Output the [x, y] coordinate of the center of the cell containing the given text.  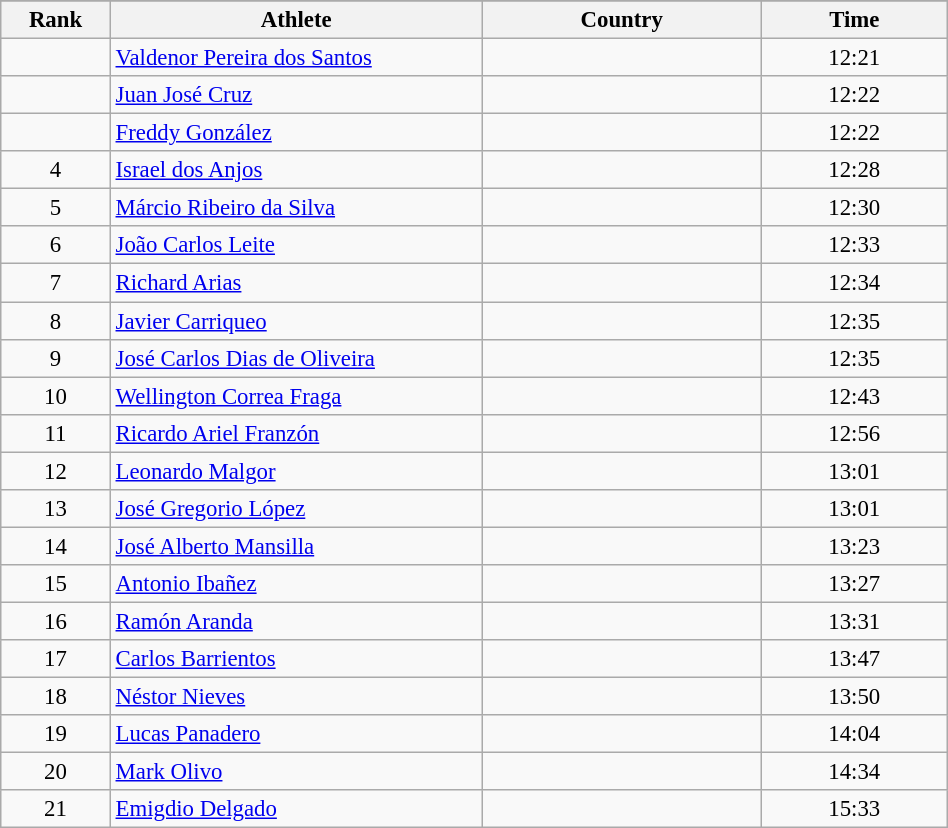
7 [56, 283]
José Carlos Dias de Oliveira [296, 358]
17 [56, 659]
12:34 [854, 283]
José Alberto Mansilla [296, 546]
Ramón Aranda [296, 621]
Freddy González [296, 133]
Athlete [296, 20]
12:56 [854, 433]
12:21 [854, 58]
Ricardo Ariel Franzón [296, 433]
8 [56, 321]
Lucas Panadero [296, 734]
11 [56, 433]
13:23 [854, 546]
12:30 [854, 208]
12 [56, 471]
14:34 [854, 772]
13 [56, 509]
Wellington Correa Fraga [296, 396]
Time [854, 20]
Juan José Cruz [296, 95]
6 [56, 245]
Rank [56, 20]
Antonio Ibañez [296, 584]
Javier Carriqueo [296, 321]
19 [56, 734]
10 [56, 396]
Márcio Ribeiro da Silva [296, 208]
Leonardo Malgor [296, 471]
Carlos Barrientos [296, 659]
13:31 [854, 621]
Néstor Nieves [296, 697]
20 [56, 772]
16 [56, 621]
21 [56, 809]
15 [56, 584]
14 [56, 546]
15:33 [854, 809]
José Gregorio López [296, 509]
Country [622, 20]
Valdenor Pereira dos Santos [296, 58]
13:47 [854, 659]
Emigdio Delgado [296, 809]
13:27 [854, 584]
12:28 [854, 170]
9 [56, 358]
12:43 [854, 396]
18 [56, 697]
Richard Arias [296, 283]
João Carlos Leite [296, 245]
13:50 [854, 697]
5 [56, 208]
4 [56, 170]
Mark Olivo [296, 772]
Israel dos Anjos [296, 170]
12:33 [854, 245]
14:04 [854, 734]
